Return the [X, Y] coordinate for the center point of the cell that contains the specified text.  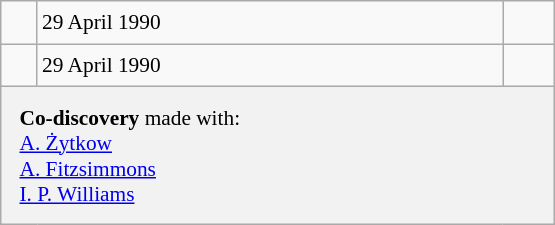
Co-discovery made with: A. Żytkow A. Fitzsimmons I. P. Williams [278, 155]
